Find where the given text appears and provide that cell's center as [X, Y] coordinate. 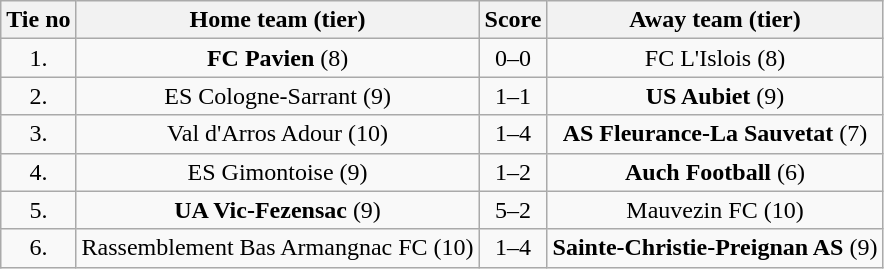
AS Fleurance-La Sauvetat (7) [715, 134]
2. [38, 96]
Tie no [38, 20]
Val d'Arros Adour (10) [278, 134]
3. [38, 134]
Away team (tier) [715, 20]
4. [38, 172]
5. [38, 210]
Score [513, 20]
ES Gimontoise (9) [278, 172]
1–1 [513, 96]
UA Vic-Fezensac (9) [278, 210]
Mauvezin FC (10) [715, 210]
Sainte-Christie-Preignan AS (9) [715, 248]
5–2 [513, 210]
Home team (tier) [278, 20]
0–0 [513, 58]
Auch Football (6) [715, 172]
FC Pavien (8) [278, 58]
ES Cologne-Sarrant (9) [278, 96]
US Aubiet (9) [715, 96]
1. [38, 58]
FC L'Islois (8) [715, 58]
Rassemblement Bas Armangnac FC (10) [278, 248]
1–2 [513, 172]
6. [38, 248]
